Determine the [x, y] coordinate at the center of the cell enclosing the given text.  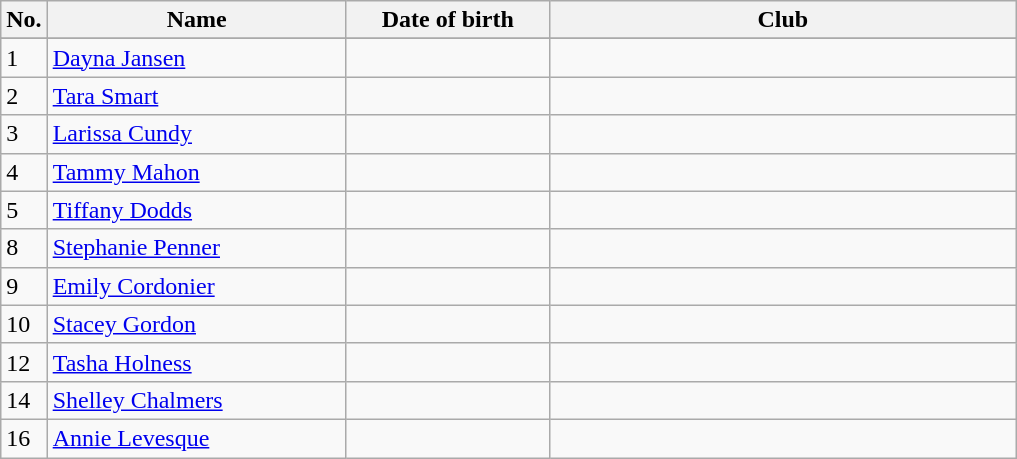
Emily Cordonier [196, 286]
Name [196, 20]
Dayna Jansen [196, 58]
Date of birth [448, 20]
Tammy Mahon [196, 172]
14 [24, 400]
5 [24, 210]
2 [24, 96]
Annie Levesque [196, 438]
4 [24, 172]
1 [24, 58]
Tiffany Dodds [196, 210]
Club [782, 20]
Shelley Chalmers [196, 400]
9 [24, 286]
16 [24, 438]
8 [24, 248]
Stacey Gordon [196, 324]
10 [24, 324]
3 [24, 134]
No. [24, 20]
Tasha Holness [196, 362]
Stephanie Penner [196, 248]
Larissa Cundy [196, 134]
12 [24, 362]
Tara Smart [196, 96]
